Search for the cell housing the specified text and yield its (x, y) center coordinate. 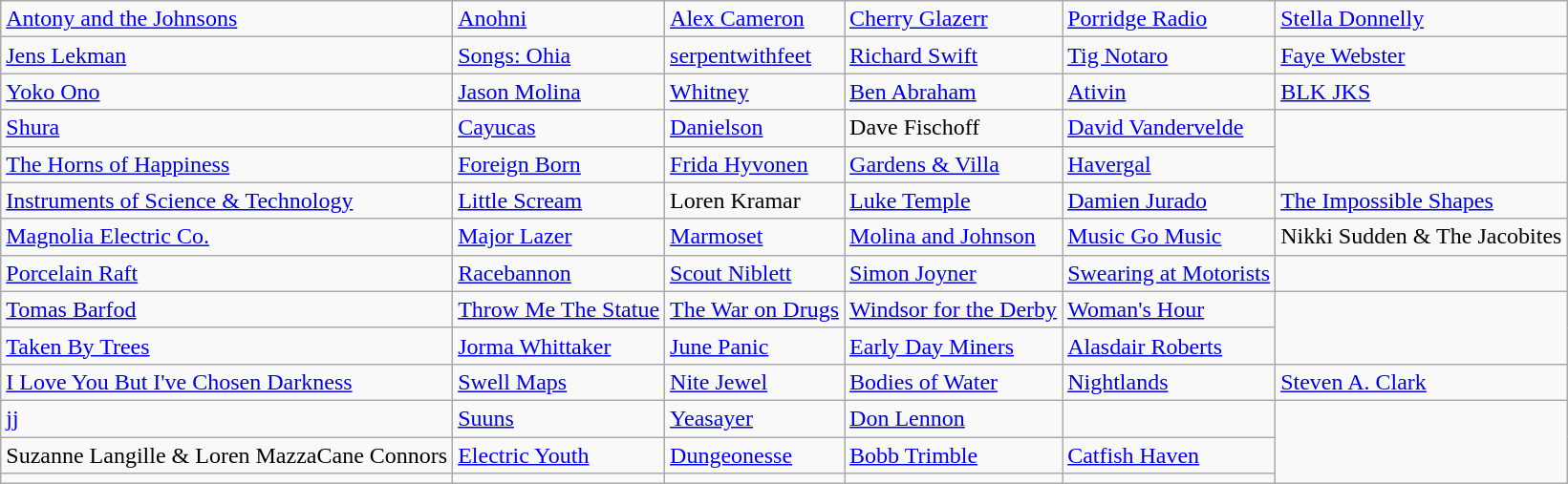
Early Day Miners (954, 346)
Alex Cameron (755, 19)
BLK JKS (1422, 92)
Suuns (559, 418)
jj (227, 418)
Dungeonesse (755, 455)
Music Go Music (1170, 237)
Havergal (1170, 164)
Marmoset (755, 237)
Luke Temple (954, 200)
Don Lennon (954, 418)
Instruments of Science & Technology (227, 200)
Alasdair Roberts (1170, 346)
June Panic (755, 346)
Nightlands (1170, 382)
Anohni (559, 19)
Whitney (755, 92)
Porcelain Raft (227, 273)
Faye Webster (1422, 55)
Tig Notaro (1170, 55)
Jens Lekman (227, 55)
Ben Abraham (954, 92)
Major Lazer (559, 237)
Damien Jurado (1170, 200)
Porridge Radio (1170, 19)
Throw Me The Statue (559, 309)
Frida Hyvonen (755, 164)
Jason Molina (559, 92)
Bobb Trimble (954, 455)
Magnolia Electric Co. (227, 237)
Gardens & Villa (954, 164)
Shura (227, 128)
Electric Youth (559, 455)
Nite Jewel (755, 382)
Catfish Haven (1170, 455)
David Vandervelde (1170, 128)
Foreign Born (559, 164)
Simon Joyner (954, 273)
Yoko Ono (227, 92)
Racebannon (559, 273)
Danielson (755, 128)
Nikki Sudden & The Jacobites (1422, 237)
Stella Donnelly (1422, 19)
Windsor for the Derby (954, 309)
Swearing at Motorists (1170, 273)
Swell Maps (559, 382)
Antony and the Johnsons (227, 19)
Jorma Whittaker (559, 346)
Loren Kramar (755, 200)
I Love You But I've Chosen Darkness (227, 382)
The Horns of Happiness (227, 164)
Bodies of Water (954, 382)
Suzanne Langille & Loren MazzaCane Connors (227, 455)
The War on Drugs (755, 309)
Taken By Trees (227, 346)
The Impossible Shapes (1422, 200)
Steven A. Clark (1422, 382)
Little Scream (559, 200)
Tomas Barfod (227, 309)
Cherry Glazerr (954, 19)
Songs: Ohia (559, 55)
Dave Fischoff (954, 128)
Woman's Hour (1170, 309)
Richard Swift (954, 55)
Scout Niblett (755, 273)
Cayucas (559, 128)
Yeasayer (755, 418)
serpentwithfeet (755, 55)
Ativin (1170, 92)
Molina and Johnson (954, 237)
